Detect which cell encompasses the target text, then output its [x, y] center coordinate. 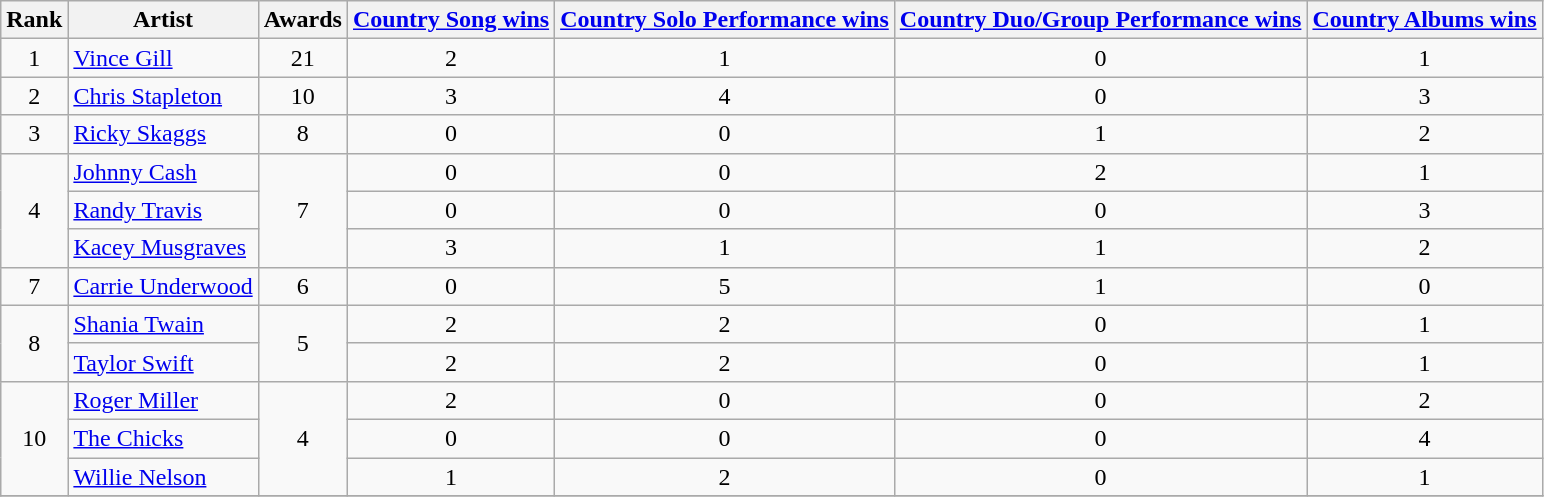
Vince Gill [163, 58]
Roger Miller [163, 400]
6 [302, 286]
Kacey Musgraves [163, 248]
Carrie Underwood [163, 286]
21 [302, 58]
Country Albums wins [1424, 20]
Willie Nelson [163, 477]
The Chicks [163, 438]
Country Solo Performance wins [725, 20]
Awards [302, 20]
Country Song wins [450, 20]
Ricky Skaggs [163, 134]
Shania Twain [163, 324]
Taylor Swift [163, 362]
Rank [34, 20]
Johnny Cash [163, 172]
Country Duo/Group Performance wins [1100, 20]
Randy Travis [163, 210]
Artist [163, 20]
Chris Stapleton [163, 96]
